Output the (X, Y) coordinate of the center of the cell containing the given text.  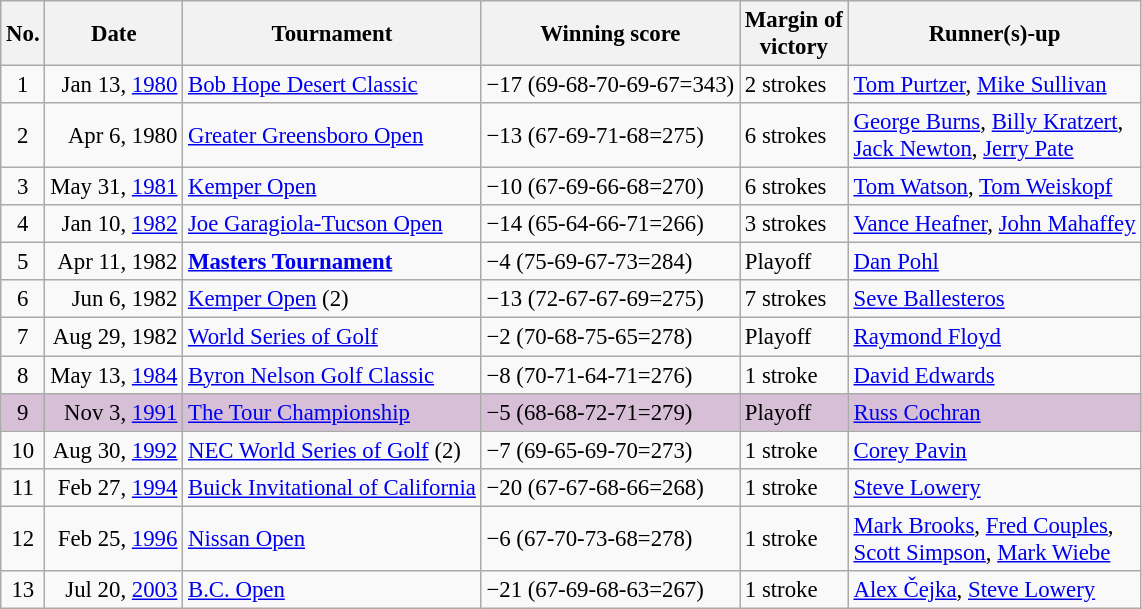
Nov 3, 1991 (114, 412)
−7 (69-65-69-70=273) (610, 450)
−13 (72-67-67-69=275) (610, 299)
Kemper Open (2) (332, 299)
9 (23, 412)
David Edwards (994, 375)
May 31, 1981 (114, 187)
1 (23, 85)
−8 (70-71-64-71=276) (610, 375)
Aug 29, 1982 (114, 337)
Kemper Open (332, 187)
Nissan Open (332, 538)
8 (23, 375)
Bob Hope Desert Classic (332, 85)
Runner(s)-up (994, 34)
Dan Pohl (994, 262)
Seve Ballesteros (994, 299)
Joe Garagiola-Tucson Open (332, 224)
World Series of Golf (332, 337)
Masters Tournament (332, 262)
Jun 6, 1982 (114, 299)
Tom Purtzer, Mike Sullivan (994, 85)
−2 (70-68-75-65=278) (610, 337)
Winning score (610, 34)
Mark Brooks, Fred Couples, Scott Simpson, Mark Wiebe (994, 538)
B.C. Open (332, 590)
Alex Čejka, Steve Lowery (994, 590)
−17 (69-68-70-69-67=343) (610, 85)
The Tour Championship (332, 412)
Feb 25, 1996 (114, 538)
7 (23, 337)
Tournament (332, 34)
7 strokes (794, 299)
Jan 13, 1980 (114, 85)
Apr 6, 1980 (114, 136)
−13 (67-69-71-68=275) (610, 136)
George Burns, Billy Kratzert, Jack Newton, Jerry Pate (994, 136)
−21 (67-69-68-63=267) (610, 590)
2 (23, 136)
11 (23, 487)
Date (114, 34)
NEC World Series of Golf (2) (332, 450)
Russ Cochran (994, 412)
6 (23, 299)
Margin ofvictory (794, 34)
May 13, 1984 (114, 375)
Raymond Floyd (994, 337)
4 (23, 224)
13 (23, 590)
No. (23, 34)
5 (23, 262)
−4 (75-69-67-73=284) (610, 262)
Buick Invitational of California (332, 487)
Jan 10, 1982 (114, 224)
−20 (67-67-68-66=268) (610, 487)
Apr 11, 1982 (114, 262)
3 strokes (794, 224)
−14 (65-64-66-71=266) (610, 224)
Tom Watson, Tom Weiskopf (994, 187)
−6 (67-70-73-68=278) (610, 538)
3 (23, 187)
Jul 20, 2003 (114, 590)
12 (23, 538)
Corey Pavin (994, 450)
Byron Nelson Golf Classic (332, 375)
Steve Lowery (994, 487)
2 strokes (794, 85)
Aug 30, 1992 (114, 450)
10 (23, 450)
Greater Greensboro Open (332, 136)
Feb 27, 1994 (114, 487)
Vance Heafner, John Mahaffey (994, 224)
−5 (68-68-72-71=279) (610, 412)
−10 (67-69-66-68=270) (610, 187)
